Determine the (X, Y) coordinate at the center of the cell enclosing the given text.  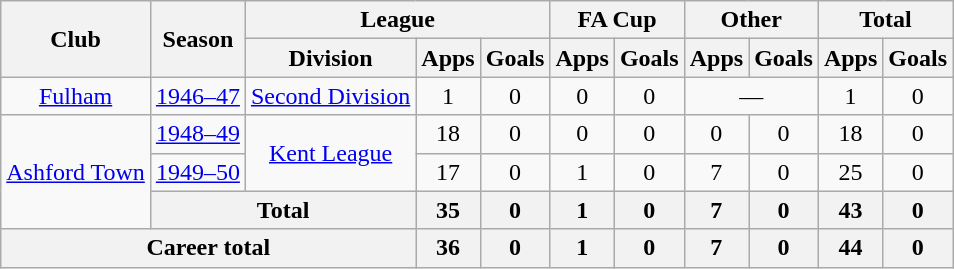
Club (76, 39)
17 (448, 172)
Season (198, 39)
― (751, 96)
35 (448, 210)
1948–49 (198, 134)
Division (330, 58)
Other (751, 20)
Second Division (330, 96)
Ashford Town (76, 172)
Career total (208, 248)
25 (850, 172)
League (398, 20)
36 (448, 248)
1949–50 (198, 172)
Fulham (76, 96)
44 (850, 248)
Kent League (330, 153)
1946–47 (198, 96)
FA Cup (617, 20)
43 (850, 210)
